Extract the (X, Y) coordinate from the center of the cell holding the provided text.  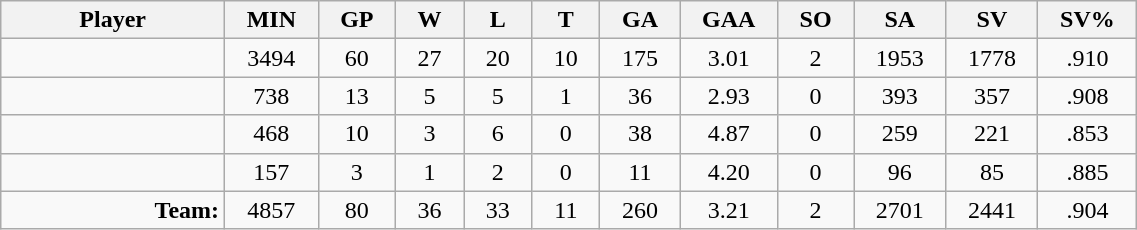
38 (640, 134)
GP (356, 20)
W (430, 20)
468 (272, 134)
80 (356, 210)
.908 (1088, 96)
SV (992, 20)
GA (640, 20)
3.21 (728, 210)
2441 (992, 210)
.853 (1088, 134)
3494 (272, 58)
.904 (1088, 210)
96 (900, 172)
1778 (992, 58)
13 (356, 96)
4857 (272, 210)
2.93 (728, 96)
157 (272, 172)
SO (816, 20)
L (498, 20)
60 (356, 58)
393 (900, 96)
175 (640, 58)
SA (900, 20)
Team: (113, 210)
33 (498, 210)
260 (640, 210)
GAA (728, 20)
4.87 (728, 134)
Player (113, 20)
85 (992, 172)
.885 (1088, 172)
MIN (272, 20)
2701 (900, 210)
.910 (1088, 58)
738 (272, 96)
20 (498, 58)
221 (992, 134)
4.20 (728, 172)
T (566, 20)
6 (498, 134)
259 (900, 134)
1953 (900, 58)
357 (992, 96)
27 (430, 58)
SV% (1088, 20)
3.01 (728, 58)
